Identify which cell holds the provided text, then report its (X, Y) central coordinate. 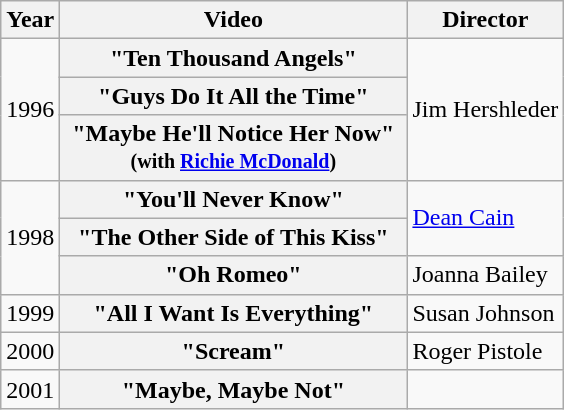
"The Other Side of This Kiss" (234, 237)
"Guys Do It All the Time" (234, 96)
1998 (30, 237)
Roger Pistole (486, 351)
Joanna Bailey (486, 275)
"Ten Thousand Angels" (234, 58)
2001 (30, 389)
Jim Hershleder (486, 110)
2000 (30, 351)
Video (234, 20)
Susan Johnson (486, 313)
"Maybe, Maybe Not" (234, 389)
"Scream" (234, 351)
"You'll Never Know" (234, 199)
Director (486, 20)
"Maybe He'll Notice Her Now"(with Richie McDonald) (234, 148)
Year (30, 20)
1999 (30, 313)
Dean Cain (486, 218)
"Oh Romeo" (234, 275)
"All I Want Is Everything" (234, 313)
1996 (30, 110)
